Determine the [x, y] coordinate at the center of the cell enclosing the given text.  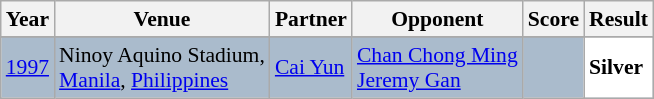
Year [28, 19]
Result [618, 19]
Partner [311, 19]
Silver [618, 68]
Ninoy Aquino Stadium,Manila, Philippines [162, 68]
Chan Chong Ming Jeremy Gan [438, 68]
Opponent [438, 19]
Score [554, 19]
1997 [28, 68]
Venue [162, 19]
Cai Yun [311, 68]
